For the text-containing cell, return its midpoint in [x, y] coordinate format. 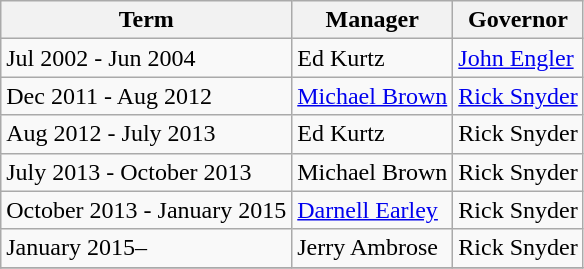
Governor [518, 20]
John Engler [518, 58]
Term [146, 20]
Manager [372, 20]
Darnell Earley [372, 210]
Aug 2012 - July 2013 [146, 134]
Dec 2011 - Aug 2012 [146, 96]
July 2013 - October 2013 [146, 172]
October 2013 - January 2015 [146, 210]
January 2015– [146, 248]
Jerry Ambrose [372, 248]
Jul 2002 - Jun 2004 [146, 58]
